Identify which cell holds the provided text, then report its (x, y) central coordinate. 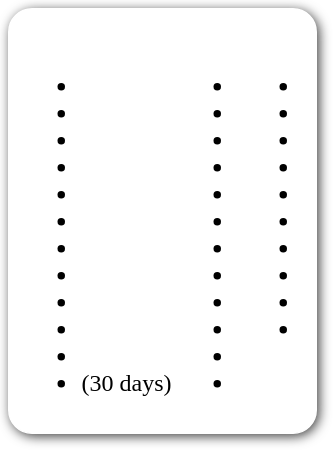
(30 days) (96, 221)
